From the cell containing the given text, extract its center point as (x, y) coordinate. 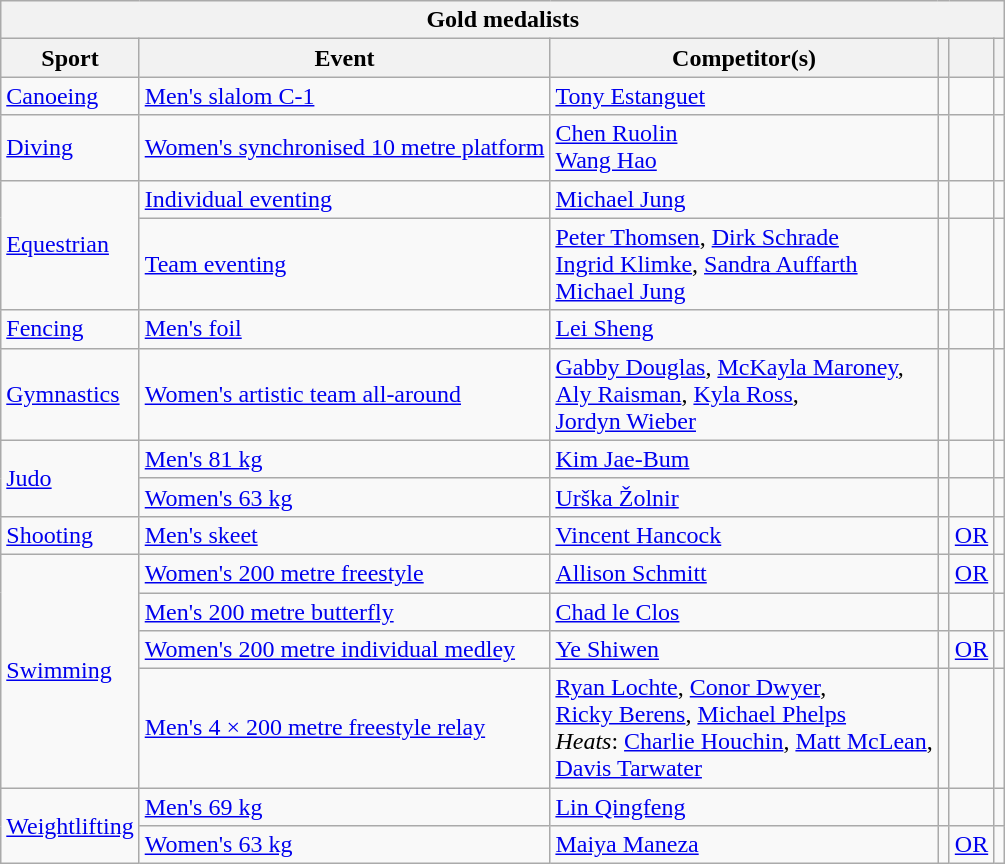
Individual eventing (344, 199)
Team eventing (344, 264)
Shooting (70, 535)
Lei Sheng (744, 329)
Men's skeet (344, 535)
Kim Jae-Bum (744, 459)
Diving (70, 148)
Men's 4 × 200 metre freestyle relay (344, 728)
Ryan Lochte, Conor Dwyer,Ricky Berens, Michael PhelpsHeats: Charlie Houchin, Matt McLean,Davis Tarwater (744, 728)
Women's synchronised 10 metre platform (344, 148)
Judo (70, 478)
Weightlifting (70, 826)
Sport (70, 58)
Chen RuolinWang Hao (744, 148)
Equestrian (70, 245)
Women's 200 metre individual medley (344, 650)
Gymnastics (70, 394)
Lin Qingfeng (744, 807)
Women's artistic team all-around (344, 394)
Vincent Hancock (744, 535)
Men's 69 kg (344, 807)
Tony Estanguet (744, 96)
Ye Shiwen (744, 650)
Fencing (70, 329)
Men's 81 kg (344, 459)
Peter Thomsen, Dirk SchradeIngrid Klimke, Sandra AuffarthMichael Jung (744, 264)
Urška Žolnir (744, 497)
Women's 200 metre freestyle (344, 573)
Men's 200 metre butterfly (344, 611)
Maiya Maneza (744, 845)
Men's foil (344, 329)
Chad le Clos (744, 611)
Allison Schmitt (744, 573)
Canoeing (70, 96)
Gabby Douglas, McKayla Maroney,Aly Raisman, Kyla Ross,Jordyn Wieber (744, 394)
Competitor(s) (744, 58)
Men's slalom C-1 (344, 96)
Swimming (70, 670)
Michael Jung (744, 199)
Gold medalists (503, 20)
Event (344, 58)
